Pinpoint the cell where the given text exists, returning its [X, Y] midpoint coordinate. 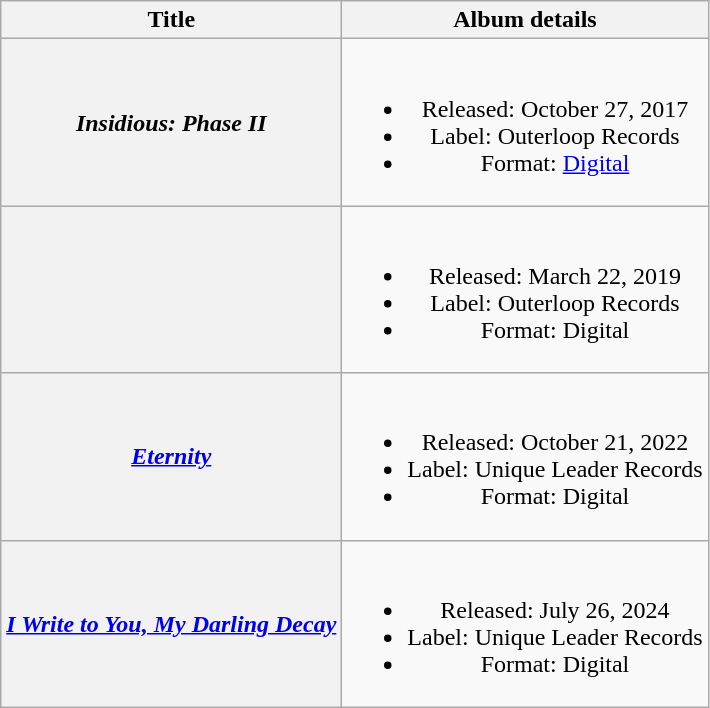
Released: March 22, 2019Label: Outerloop RecordsFormat: Digital [525, 290]
Album details [525, 20]
Title [172, 20]
I Write to You, My Darling Decay [172, 624]
Released: July 26, 2024Label: Unique Leader RecordsFormat: Digital [525, 624]
Eternity [172, 456]
Insidious: Phase II [172, 122]
Released: October 27, 2017Label: Outerloop RecordsFormat: Digital [525, 122]
Released: October 21, 2022Label: Unique Leader RecordsFormat: Digital [525, 456]
